Extract the [X, Y] coordinate from the center of the cell holding the provided text.  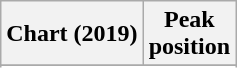
Chart (2019) [72, 34]
Peakposition [189, 34]
